Locate the cell with the specified text and output its (X, Y) center coordinate. 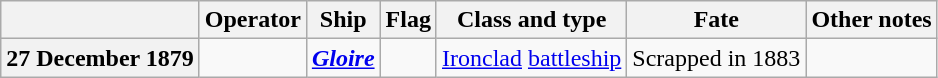
Class and type (531, 20)
Ironclad battleship (531, 58)
Flag (408, 20)
Other notes (872, 20)
Operator (252, 20)
Ship (343, 20)
Fate (716, 20)
Scrapped in 1883 (716, 58)
27 December 1879 (100, 58)
Gloire (343, 58)
